Capture the cell that displays the provided text and extract its [x, y] central coordinate. 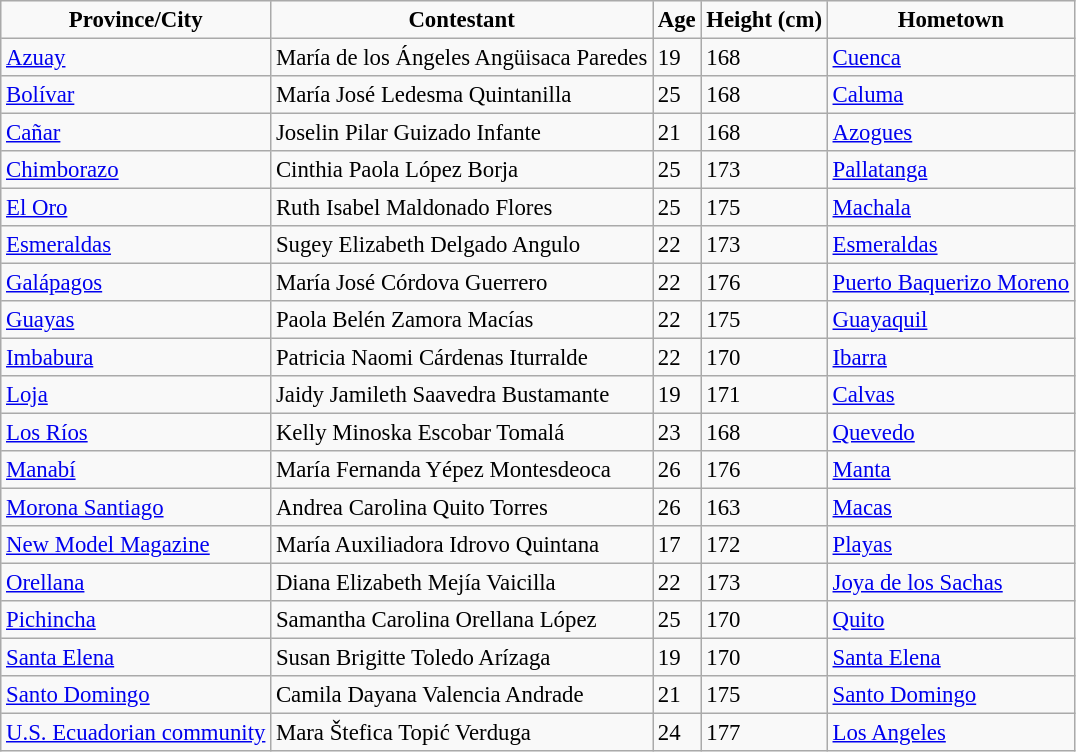
Pichincha [136, 620]
New Model Magazine [136, 545]
Pallatanga [950, 170]
24 [677, 732]
17 [677, 545]
Los Ríos [136, 432]
Hometown [950, 20]
Imbabura [136, 357]
Machala [950, 207]
Galápagos [136, 282]
163 [764, 507]
Caluma [950, 95]
Cinthia Paola López Borja [462, 170]
23 [677, 432]
María José Ledesma Quintanilla [462, 95]
172 [764, 545]
Andrea Carolina Quito Torres [462, 507]
Contestant [462, 20]
Sugey Elizabeth Delgado Angulo [462, 245]
María Fernanda Yépez Montesdeoca [462, 470]
Puerto Baquerizo Moreno [950, 282]
Cañar [136, 132]
Jaidy Jamileth Saavedra Bustamante [462, 395]
Paola Belén Zamora Macías [462, 320]
Susan Brigitte Toledo Arízaga [462, 657]
Quito [950, 620]
María de los Ángeles Angüisaca Paredes [462, 57]
Joselin Pilar Guizado Infante [462, 132]
Chimborazo [136, 170]
Azuay [136, 57]
Samantha Carolina Orellana López [462, 620]
Macas [950, 507]
Cuenca [950, 57]
Playas [950, 545]
Los Angeles [950, 732]
Kelly Minoska Escobar Tomalá [462, 432]
Guayaquil [950, 320]
Guayas [136, 320]
Calvas [950, 395]
Patricia Naomi Cárdenas Iturralde [462, 357]
Quevedo [950, 432]
Morona Santiago [136, 507]
177 [764, 732]
María Auxiliadora Idrovo Quintana [462, 545]
Bolívar [136, 95]
Joya de los Sachas [950, 582]
171 [764, 395]
Diana Elizabeth Mejía Vaicilla [462, 582]
Ruth Isabel Maldonado Flores [462, 207]
Manabí [136, 470]
Height (cm) [764, 20]
U.S. Ecuadorian community [136, 732]
Loja [136, 395]
María José Córdova Guerrero [462, 282]
Mara Štefica Topić Verduga [462, 732]
Azogues [950, 132]
Orellana [136, 582]
Province/City [136, 20]
Ibarra [950, 357]
El Oro [136, 207]
Manta [950, 470]
Age [677, 20]
Camila Dayana Valencia Andrade [462, 695]
